Provide the [X, Y] coordinate of the cell's center where the given text is located.  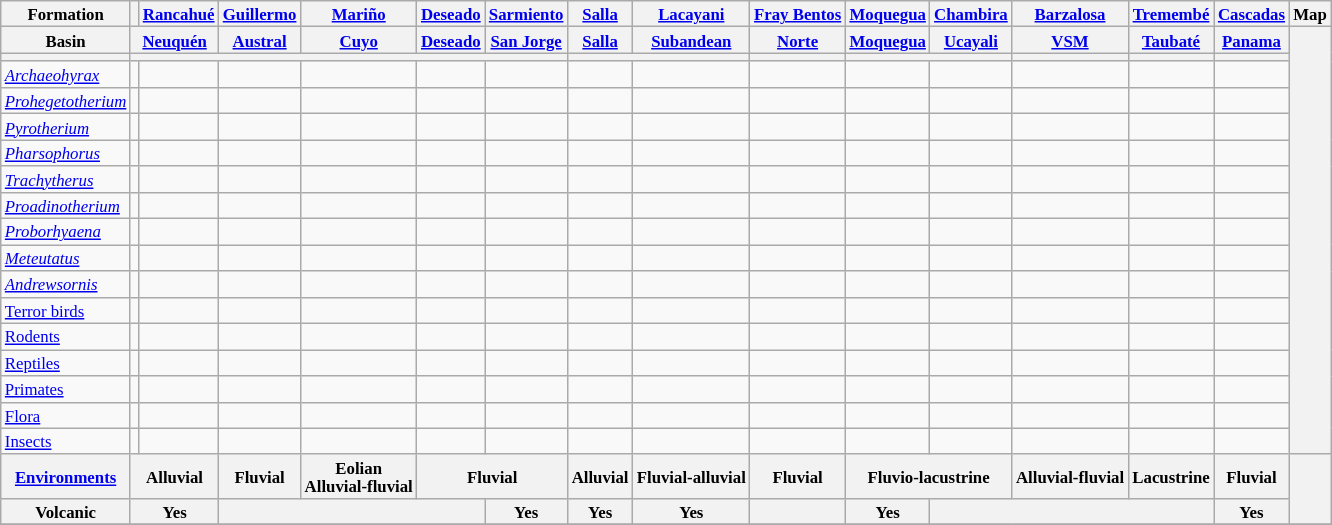
Pyrotherium [66, 127]
Pharsophorus [66, 153]
Fluvio-lacustrine [928, 477]
Prohegetotherium [66, 101]
Archaeohyrax [66, 75]
VSM [1070, 40]
Ucayali [971, 40]
Insects [66, 441]
Basin [66, 40]
Volcanic [66, 512]
Rancahué [179, 14]
Environments [66, 477]
Terror birds [66, 310]
Lacustrine [1171, 477]
Flora [66, 415]
Lacayani [692, 14]
Barzalosa [1070, 14]
Panama [1252, 40]
Neuquén [174, 40]
Sarmiento [526, 14]
Subandean [692, 40]
Proborhyaena [66, 232]
Fluvial-alluvial [692, 477]
Norte [798, 40]
Map [1310, 14]
EolianAlluvial-fluvial [359, 477]
Primates [66, 389]
Cascadas [1252, 14]
Mariño [359, 14]
Rodents [66, 337]
Formation [66, 14]
Fray Bentos [798, 14]
Andrewsornis [66, 284]
Austral [260, 40]
Trachytherus [66, 179]
Reptiles [66, 363]
Cuyo [359, 40]
Taubaté [1171, 40]
Guillermo [260, 14]
Tremembé [1171, 14]
Proadinotherium [66, 206]
San Jorge [526, 40]
Chambira [971, 14]
Alluvial-fluvial [1070, 477]
Meteutatus [66, 258]
